Provide the [x, y] coordinate of the cell's center where the given text is located.  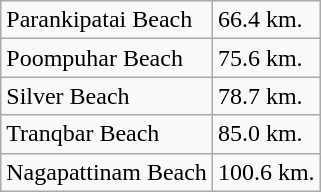
Tranqbar Beach [107, 134]
Poompuhar Beach [107, 58]
100.6 km. [266, 172]
Silver Beach [107, 96]
Parankipatai Beach [107, 20]
66.4 km. [266, 20]
85.0 km. [266, 134]
Nagapattinam Beach [107, 172]
75.6 km. [266, 58]
78.7 km. [266, 96]
